Locate the cell with the specified text and output its (X, Y) center coordinate. 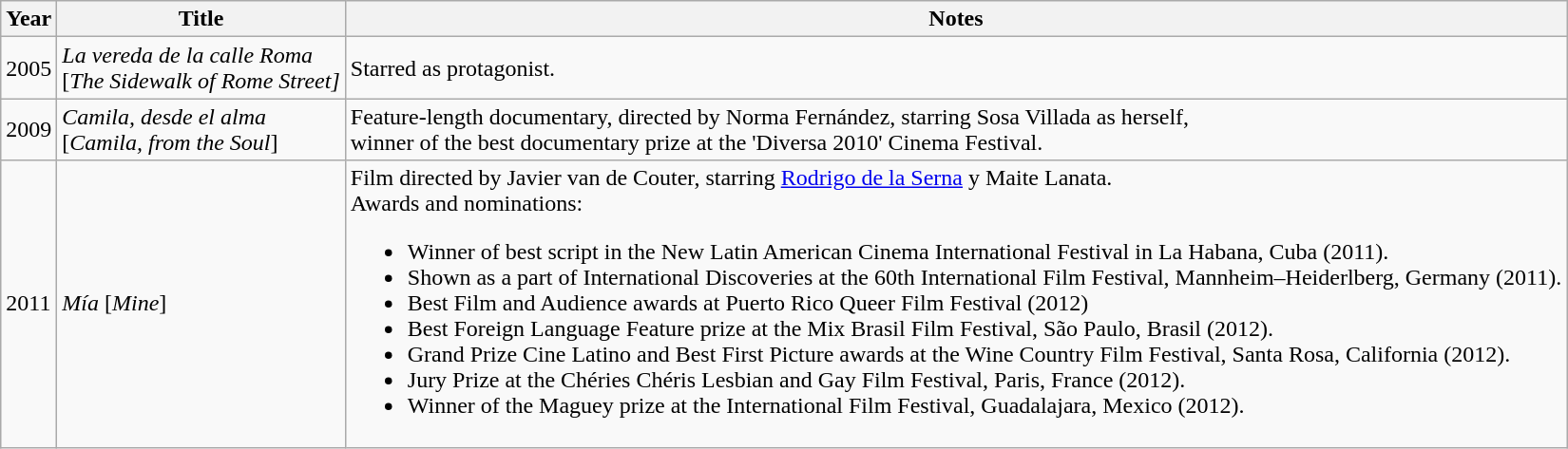
Year (29, 19)
2005 (29, 68)
Title (201, 19)
Camila, desde el alma[Camila, from the Soul] (201, 129)
2011 (29, 304)
La vereda de la calle Roma[The Sidewalk of Rome Street] (201, 68)
2009 (29, 129)
Mía [Mine] (201, 304)
Starred as protagonist. (956, 68)
Notes (956, 19)
